Scan for the cell matching the given text and deliver its [X, Y] coordinate at center. 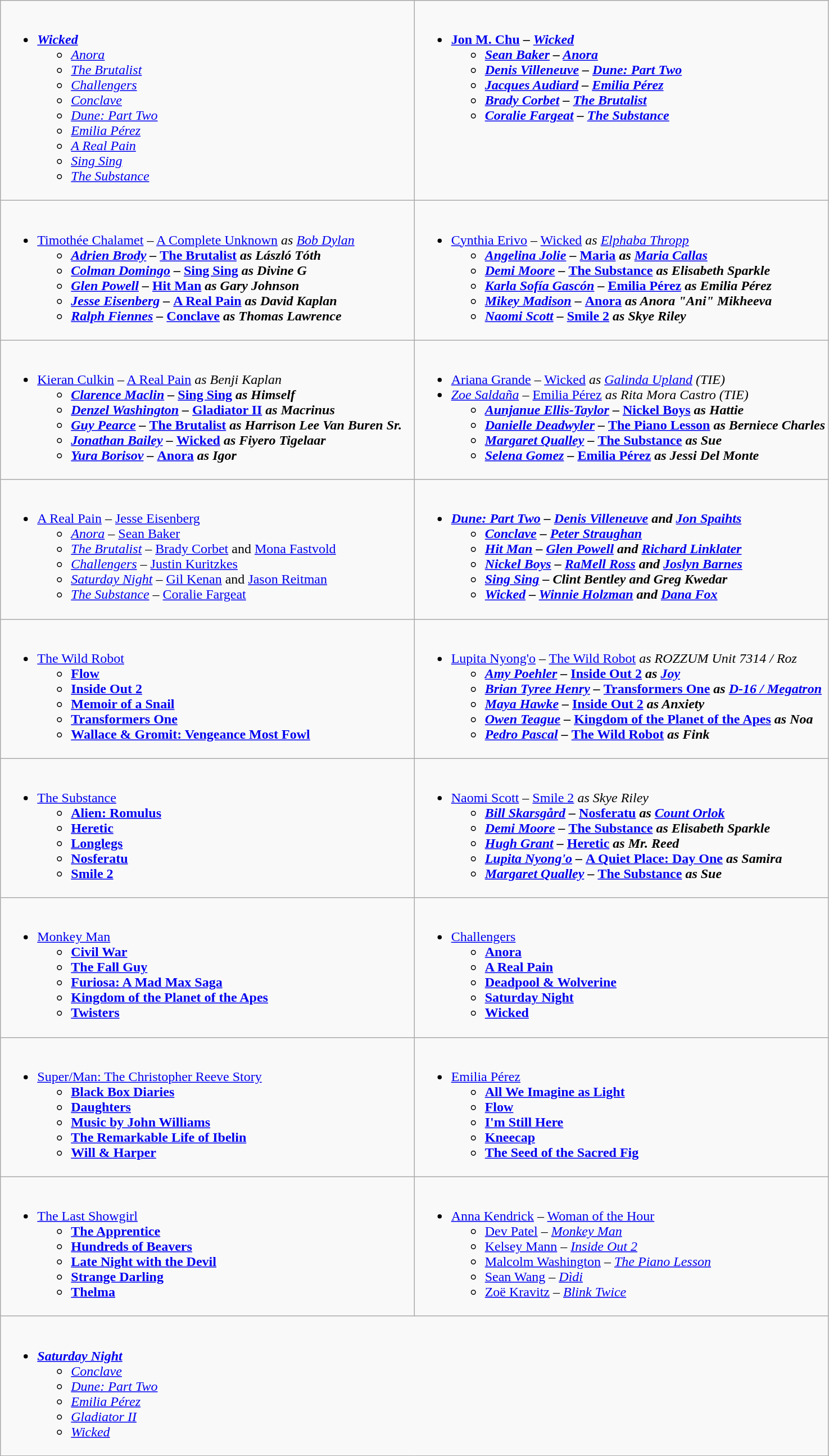
Emilia PérezAll We Imagine as LightFlowI'm Still HereKneecapThe Seed of the Sacred Fig [621, 1107]
Saturday NightConclaveDune: Part TwoEmilia PérezGladiator IIWicked [415, 1386]
WickedAnoraThe BrutalistChallengersConclaveDune: Part TwoEmilia PérezA Real PainSing SingThe Substance [207, 101]
Monkey ManCivil WarThe Fall GuyFuriosa: A Mad Max SagaKingdom of the Planet of the ApesTwisters [207, 967]
Super/Man: The Christopher Reeve StoryBlack Box DiariesDaughtersMusic by John WilliamsThe Remarkable Life of IbelinWill & Harper [207, 1107]
ChallengersAnoraA Real PainDeadpool & WolverineSaturday NightWicked [621, 967]
The Wild RobotFlowInside Out 2Memoir of a SnailTransformers OneWallace & Gromit: Vengeance Most Fowl [207, 689]
The SubstanceAlien: RomulusHereticLonglegsNosferatuSmile 2 [207, 828]
The Last ShowgirlThe ApprenticeHundreds of BeaversLate Night with the DevilStrange DarlingThelma [207, 1246]
